Return the (X, Y) coordinate for the center point of the cell that contains the specified text.  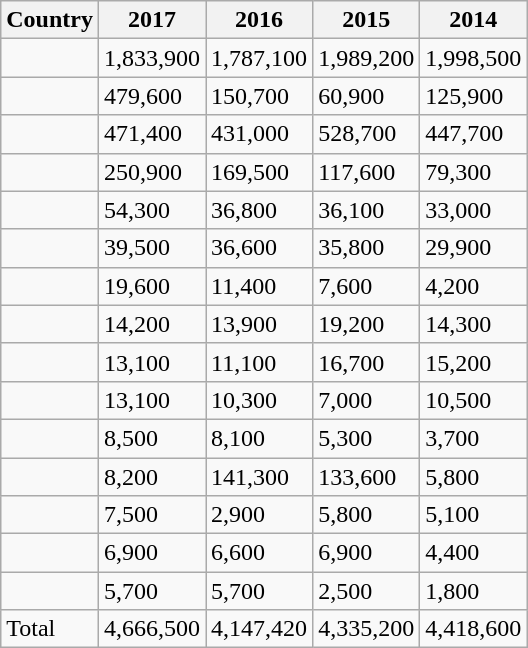
7,600 (366, 286)
Total (50, 629)
11,100 (260, 362)
16,700 (366, 362)
8,200 (152, 477)
13,900 (260, 324)
33,000 (474, 210)
3,700 (474, 438)
5,300 (366, 438)
250,900 (152, 172)
1,833,900 (152, 58)
4,147,420 (260, 629)
1,998,500 (474, 58)
117,600 (366, 172)
4,666,500 (152, 629)
431,000 (260, 134)
19,200 (366, 324)
4,200 (474, 286)
1,800 (474, 591)
479,600 (152, 96)
15,200 (474, 362)
8,100 (260, 438)
5,100 (474, 515)
35,800 (366, 248)
4,400 (474, 553)
19,600 (152, 286)
4,335,200 (366, 629)
14,300 (474, 324)
2017 (152, 20)
14,200 (152, 324)
60,900 (366, 96)
1,787,100 (260, 58)
528,700 (366, 134)
36,100 (366, 210)
Country (50, 20)
7,000 (366, 400)
6,600 (260, 553)
150,700 (260, 96)
4,418,600 (474, 629)
125,900 (474, 96)
11,400 (260, 286)
7,500 (152, 515)
1,989,200 (366, 58)
10,500 (474, 400)
2,900 (260, 515)
79,300 (474, 172)
54,300 (152, 210)
447,700 (474, 134)
2016 (260, 20)
133,600 (366, 477)
36,600 (260, 248)
2015 (366, 20)
10,300 (260, 400)
169,500 (260, 172)
2014 (474, 20)
471,400 (152, 134)
141,300 (260, 477)
39,500 (152, 248)
29,900 (474, 248)
8,500 (152, 438)
2,500 (366, 591)
36,800 (260, 210)
